Search for the cell housing the specified text and yield its (X, Y) center coordinate. 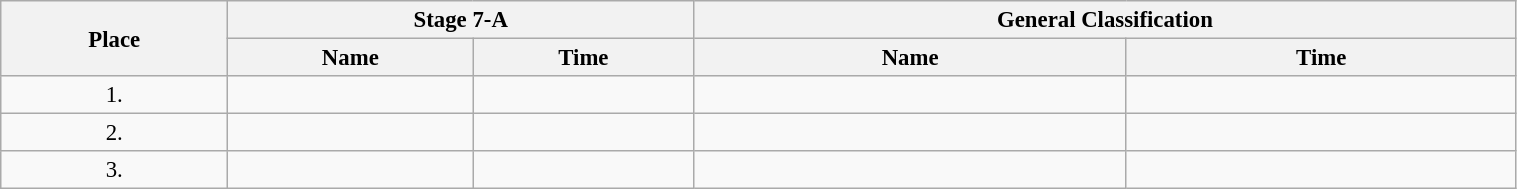
3. (114, 170)
Stage 7-A (461, 20)
General Classification (1105, 20)
Place (114, 38)
1. (114, 95)
2. (114, 133)
